Detect which cell encompasses the target text, then output its [x, y] center coordinate. 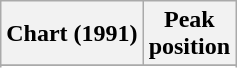
Chart (1991) [72, 34]
Peakposition [189, 34]
